From the cell containing the given text, extract its center point as (X, Y) coordinate. 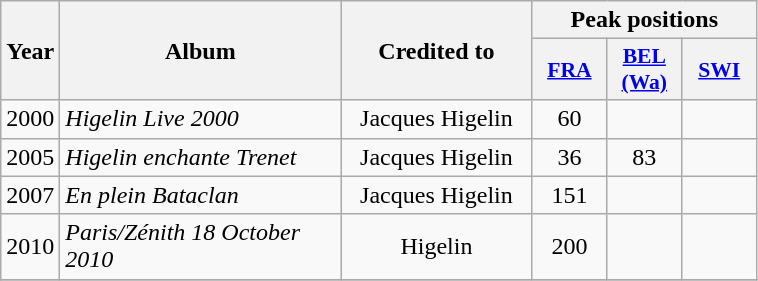
83 (644, 157)
36 (570, 157)
60 (570, 119)
SWI (720, 70)
Paris/Zénith 18 October 2010 (200, 246)
Higelin enchante Trenet (200, 157)
2005 (30, 157)
Peak positions (644, 20)
200 (570, 246)
Album (200, 50)
2007 (30, 195)
En plein Bataclan (200, 195)
BEL(Wa) (644, 70)
Higelin (436, 246)
Credited to (436, 50)
2000 (30, 119)
151 (570, 195)
Higelin Live 2000 (200, 119)
FRA (570, 70)
Year (30, 50)
2010 (30, 246)
